Determine the [X, Y] coordinate at the center of the cell enclosing the given text.  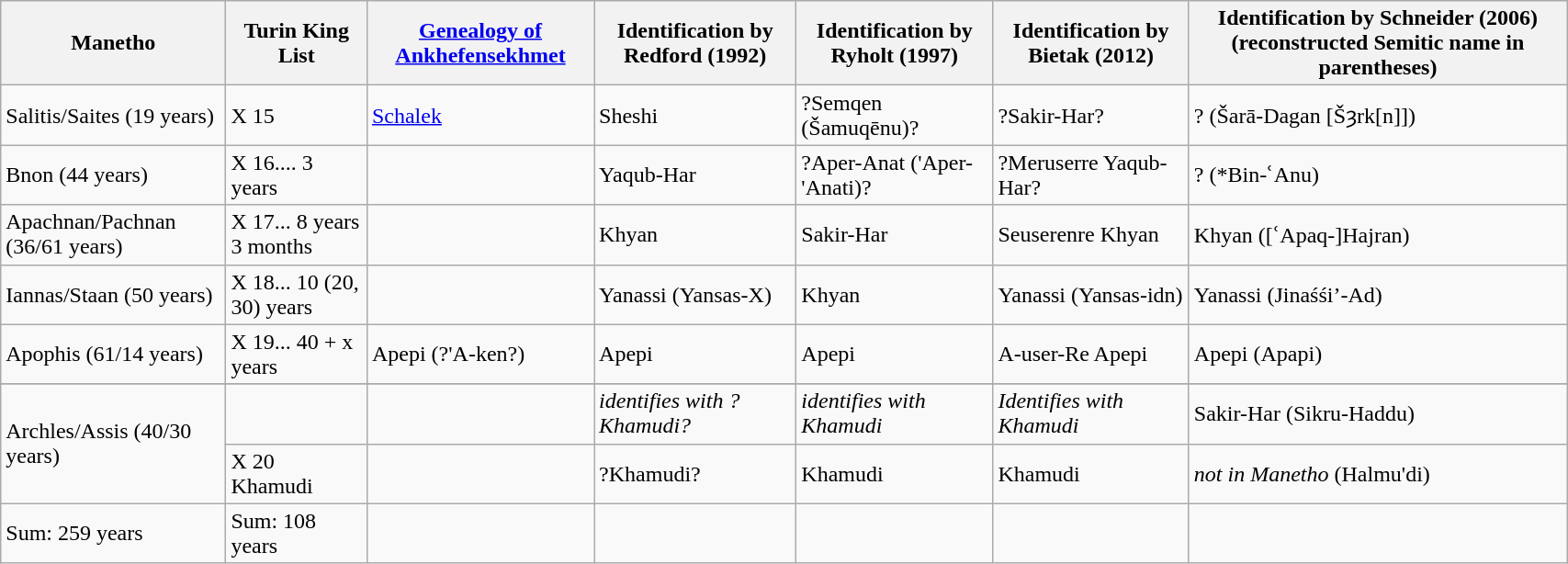
Identification by Ryholt (1997) [895, 43]
identifies with ?Khamudi? [695, 413]
identifies with Khamudi [895, 413]
? (Šarā-Dagan [Šȝrk[n]]) [1378, 116]
Apepi (?'A-ken?) [479, 355]
Identification by Redford (1992) [695, 43]
Schalek [479, 116]
X 20 Khamudi [297, 474]
Salitis/Saites (19 years) [114, 116]
Sheshi [695, 116]
X 17... 8 years 3 months [297, 235]
X 19... 40 + x years [297, 355]
Apepi (Apapi) [1378, 355]
not in Manetho (Halmu'di) [1378, 474]
Iannas/Staan (50 years) [114, 294]
? (*Bin-ʿAnu) [1378, 175]
?Sakir-Har? [1091, 116]
Identification by Bietak (2012) [1091, 43]
Sakir-Har [895, 235]
X 15 [297, 116]
Sakir-Har (Sikru-Haddu) [1378, 413]
?Khamudi? [695, 474]
X 16.... 3 years [297, 175]
Apophis (61/14 years) [114, 355]
Seuserenre Khyan [1091, 235]
Identification by Schneider (2006) (reconstructed Semitic name in parentheses) [1378, 43]
Yanassi (Yansas-X) [695, 294]
X 18... 10 (20, 30) years [297, 294]
Apachnan/Pachnan (36/61 years) [114, 235]
Identifies with Khamudi [1091, 413]
?Semqen (Šamuqēnu)? [895, 116]
?Meruserre Yaqub-Har? [1091, 175]
Sum: 108 years [297, 533]
Bnon (44 years) [114, 175]
Turin King List [297, 43]
Yanassi (Jinaśśi’-Ad) [1378, 294]
A-user-Re Apepi [1091, 355]
Yanassi (Yansas-idn) [1091, 294]
Genealogy of Ankhefensekhmet [479, 43]
Archles/Assis (40/30 years) [114, 444]
Khyan ([ʿApaq-]Hajran) [1378, 235]
Manetho [114, 43]
Yaqub-Har [695, 175]
?Aper-Anat ('Aper-'Anati)? [895, 175]
Sum: 259 years [114, 533]
